Output the (X, Y) coordinate of the center of the cell containing the given text.  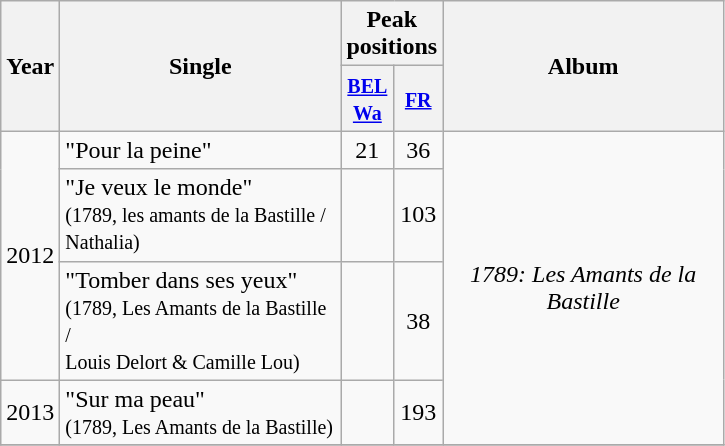
Album (584, 66)
2012 (30, 256)
193 (418, 412)
Single (200, 66)
2013 (30, 412)
Peak positions (392, 34)
"Pour la peine" (200, 150)
21 (368, 150)
"Tomber dans ses yeux"(1789, Les Amants de la Bastille / Louis Delort & Camille Lou) (200, 320)
"Je veux le monde"(1789, les amants de la Bastille / Nathalia) (200, 215)
38 (418, 320)
1789: Les Amants de la Bastille (584, 288)
BEL Wa (368, 98)
36 (418, 150)
"Sur ma peau"(1789, Les Amants de la Bastille) (200, 412)
103 (418, 215)
FR (418, 98)
Year (30, 66)
